Provide the (x, y) coordinate of the cell's center where the given text is located.  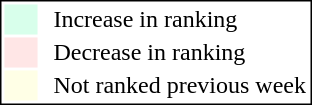
Decrease in ranking (180, 53)
Not ranked previous week (180, 85)
Increase in ranking (180, 19)
